Provide the [x, y] coordinate of the cell's center where the given text is located.  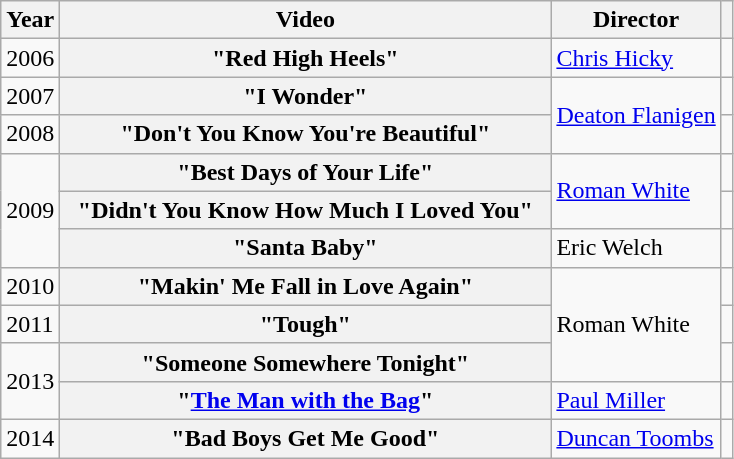
"Best Days of Your Life" [306, 172]
2009 [30, 210]
Duncan Toombs [636, 438]
"Santa Baby" [306, 248]
"Bad Boys Get Me Good" [306, 438]
2007 [30, 96]
"Didn't You Know How Much I Loved You" [306, 210]
2008 [30, 134]
"Red High Heels" [306, 58]
2013 [30, 381]
"The Man with the Bag" [306, 400]
2011 [30, 324]
Deaton Flanigen [636, 115]
Director [636, 20]
"Tough" [306, 324]
2006 [30, 58]
"I Wonder" [306, 96]
"Someone Somewhere Tonight" [306, 362]
Video [306, 20]
Paul Miller [636, 400]
"Makin' Me Fall in Love Again" [306, 286]
2014 [30, 438]
Chris Hicky [636, 58]
Eric Welch [636, 248]
2010 [30, 286]
Year [30, 20]
"Don't You Know You're Beautiful" [306, 134]
